Find where the given text appears and provide that cell's center as (X, Y) coordinate. 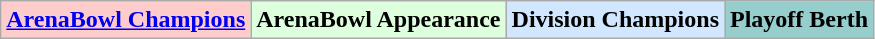
ArenaBowl Appearance (378, 20)
Division Champions (615, 20)
Playoff Berth (798, 20)
ArenaBowl Champions (126, 20)
